Capture the cell that displays the provided text and extract its [X, Y] central coordinate. 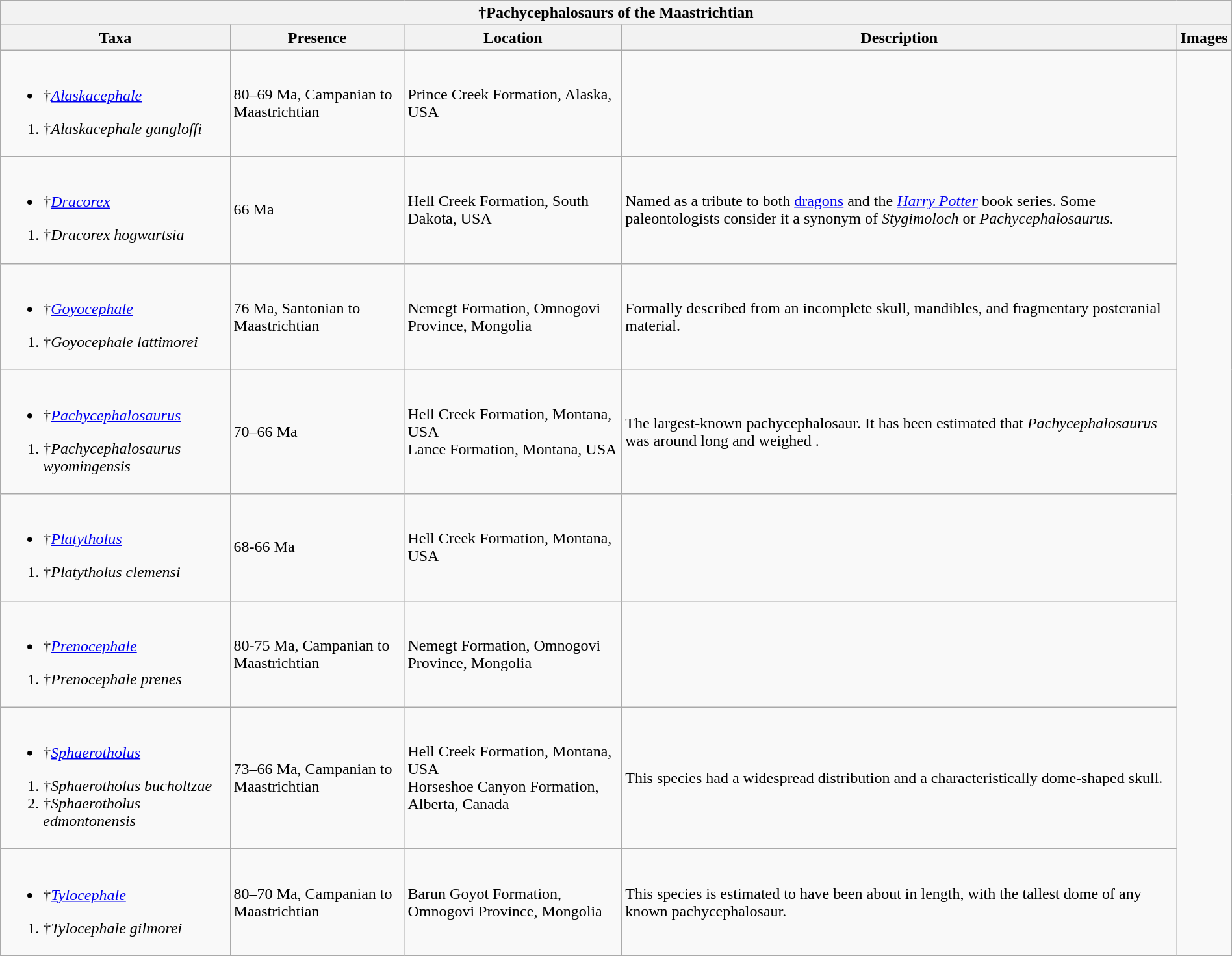
80–70 Ma, Campanian to Maastrichtian [317, 902]
This species is estimated to have been about in length, with the tallest dome of any known pachycephalosaur. [899, 902]
70–66 Ma [317, 432]
Hell Creek Formation, Montana, USALance Formation, Montana, USA [513, 432]
76 Ma, Santonian to Maastrichtian [317, 317]
Location [513, 38]
Hell Creek Formation, South Dakota, USA [513, 210]
Barun Goyot Formation, Omnogovi Province, Mongolia [513, 902]
66 Ma [317, 210]
Description [899, 38]
Hell Creek Formation, Montana, USA [513, 547]
†Tylocephale†Tylocephale gilmorei [116, 902]
†Prenocephale†Prenocephale prenes [116, 654]
Presence [317, 38]
Taxa [116, 38]
†Pachycephalosaurus†Pachycephalosaurus wyomingensis [116, 432]
The largest-known pachycephalosaur. It has been estimated that Pachycephalosaurus was around long and weighed . [899, 432]
73–66 Ma, Campanian to Maastrichtian [317, 778]
Named as a tribute to both dragons and the Harry Potter book series. Some paleontologists consider it a synonym of Stygimoloch or Pachycephalosaurus. [899, 210]
68-66 Ma [317, 547]
This species had a widespread distribution and a characteristically dome-shaped skull. [899, 778]
Prince Creek Formation, Alaska, USA [513, 103]
80-75 Ma, Campanian to Maastrichtian [317, 654]
†Alaskacephale†Alaskacephale gangloffi [116, 103]
†Sphaerotholus†Sphaerotholus bucholtzae†Sphaerotholus edmontonensis [116, 778]
†Goyocephale†Goyocephale lattimorei [116, 317]
†Platytholus†Platytholus clemensi [116, 547]
Formally described from an incomplete skull, mandibles, and fragmentary postcranial material. [899, 317]
Hell Creek Formation, Montana, USAHorseshoe Canyon Formation, Alberta, Canada [513, 778]
80–69 Ma, Campanian to Maastrichtian [317, 103]
Images [1204, 38]
†Dracorex†Dracorex hogwartsia [116, 210]
†Pachycephalosaurs of the Maastrichtian [616, 13]
